Output the (X, Y) coordinate of the center of the cell containing the given text.  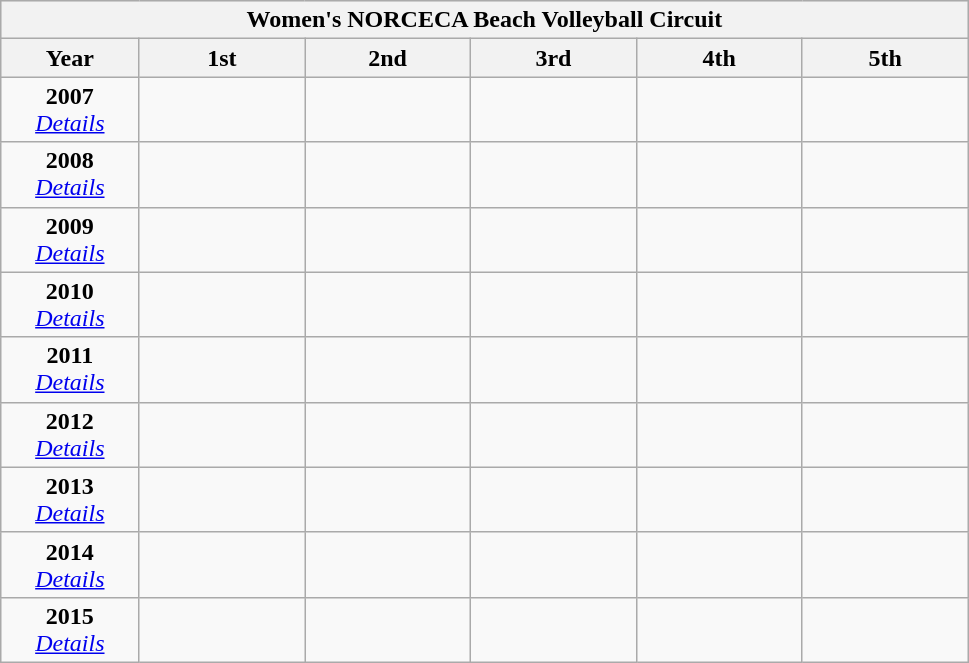
Women's NORCECA Beach Volleyball Circuit (484, 20)
2007Details (70, 110)
2014Details (70, 564)
2010Details (70, 304)
2011Details (70, 370)
1st (222, 58)
2nd (388, 58)
2008Details (70, 174)
5th (885, 58)
2013Details (70, 500)
2015Details (70, 630)
3rd (554, 58)
2012Details (70, 434)
Year (70, 58)
4th (719, 58)
2009Details (70, 240)
